Return (x, y) of the center of cell containing provided text 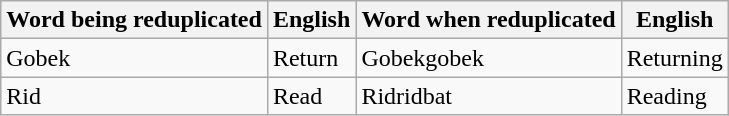
Gobek (134, 58)
Reading (674, 96)
Read (311, 96)
Returning (674, 58)
Ridridbat (488, 96)
Word when reduplicated (488, 20)
Return (311, 58)
Gobekgobek (488, 58)
Word being reduplicated (134, 20)
Rid (134, 96)
